Locate the cell with the specified text and output its [x, y] center coordinate. 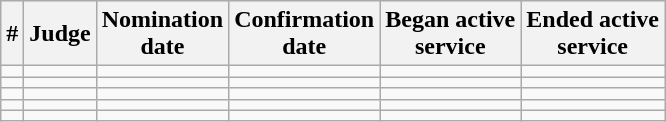
Ended activeservice [593, 34]
Judge [60, 34]
# [12, 34]
Confirmationdate [304, 34]
Nominationdate [162, 34]
Began activeservice [450, 34]
